Determine the [X, Y] coordinate at the center of the cell enclosing the given text.  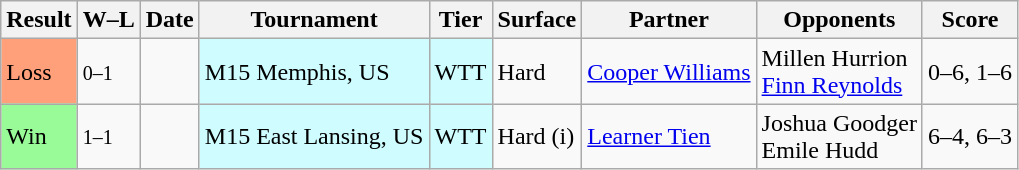
Surface [537, 20]
Hard (i) [537, 136]
Cooper Williams [669, 72]
Loss [39, 72]
0–6, 1–6 [970, 72]
Hard [537, 72]
1–1 [108, 136]
Tier [460, 20]
Partner [669, 20]
M15 Memphis, US [314, 72]
0–1 [108, 72]
Score [970, 20]
Win [39, 136]
M15 East Lansing, US [314, 136]
Tournament [314, 20]
Joshua Goodger Emile Hudd [839, 136]
6–4, 6–3 [970, 136]
Opponents [839, 20]
Date [170, 20]
W–L [108, 20]
Learner Tien [669, 136]
Millen Hurrion Finn Reynolds [839, 72]
Result [39, 20]
